Search for the cell housing the specified text and yield its (x, y) center coordinate. 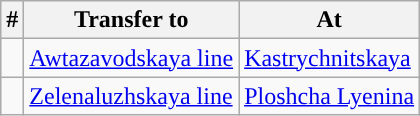
# (12, 20)
At (330, 20)
Awtazavodskaya line (132, 58)
Transfer to (132, 20)
Ploshcha Lyenina (330, 96)
Kastrychnitskaya (330, 58)
Zelenaluzhskaya line (132, 96)
